Scan for the cell matching the given text and deliver its [X, Y] coordinate at center. 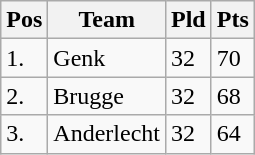
Anderlecht [107, 134]
Team [107, 20]
64 [232, 134]
Pos [24, 20]
2. [24, 96]
Pts [232, 20]
68 [232, 96]
Genk [107, 58]
3. [24, 134]
1. [24, 58]
Pld [188, 20]
Brugge [107, 96]
70 [232, 58]
